Capture the cell that displays the provided text and extract its [X, Y] central coordinate. 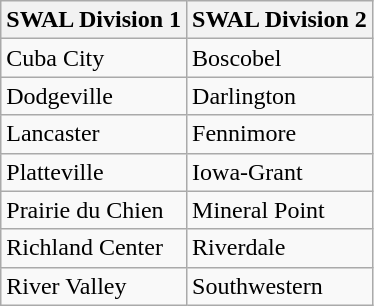
River Valley [94, 286]
Richland Center [94, 248]
SWAL Division 1 [94, 20]
Fennimore [280, 134]
Cuba City [94, 58]
Darlington [280, 96]
Lancaster [94, 134]
Southwestern [280, 286]
Platteville [94, 172]
Riverdale [280, 248]
Dodgeville [94, 96]
Prairie du Chien [94, 210]
Boscobel [280, 58]
Iowa-Grant [280, 172]
Mineral Point [280, 210]
SWAL Division 2 [280, 20]
